From the cell containing the given text, extract its center point as [x, y] coordinate. 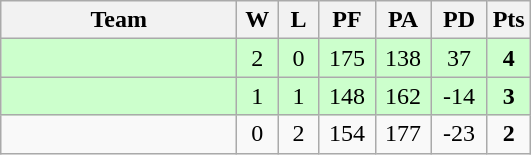
4 [508, 58]
37 [459, 58]
177 [403, 134]
154 [347, 134]
175 [347, 58]
Team [119, 20]
PD [459, 20]
L [298, 20]
-14 [459, 96]
PF [347, 20]
162 [403, 96]
Pts [508, 20]
PA [403, 20]
138 [403, 58]
3 [508, 96]
W [258, 20]
148 [347, 96]
-23 [459, 134]
